Detect which cell encompasses the target text, then output its [X, Y] center coordinate. 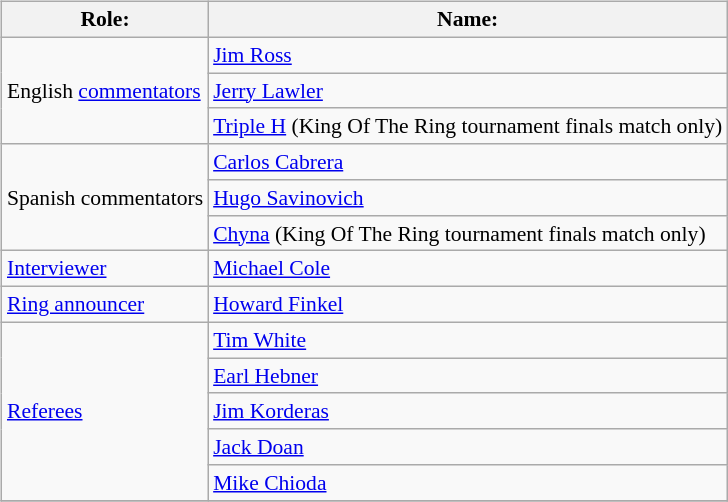
Michael Cole [468, 269]
Role: [105, 20]
Referees [105, 411]
Earl Hebner [468, 376]
Tim White [468, 340]
Mike Chioda [468, 483]
Interviewer [105, 269]
Triple H (King Of The Ring tournament finals match only) [468, 126]
Jim Ross [468, 55]
Hugo Savinovich [468, 198]
Chyna (King Of The Ring tournament finals match only) [468, 233]
Jim Korderas [468, 411]
English commentators [105, 90]
Howard Finkel [468, 305]
Name: [468, 20]
Jerry Lawler [468, 91]
Carlos Cabrera [468, 162]
Spanish commentators [105, 198]
Ring announcer [105, 305]
Jack Doan [468, 447]
